Return (x, y) of the center of cell containing provided text 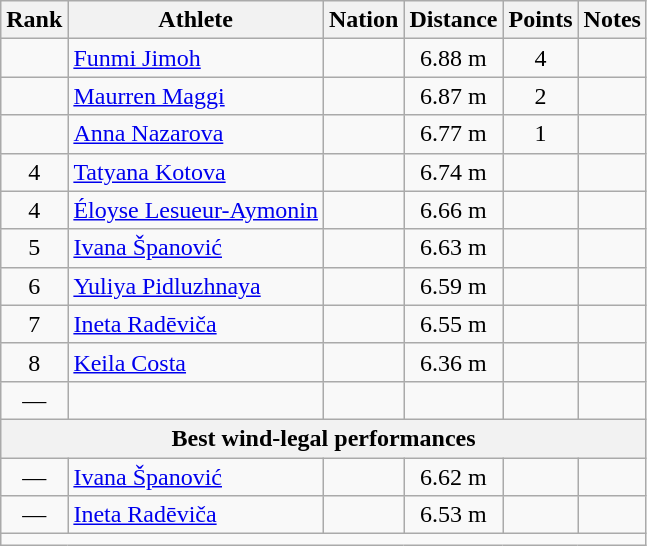
6.63 m (454, 248)
Maurren Maggi (196, 96)
6.88 m (454, 58)
5 (34, 248)
6 (34, 286)
7 (34, 324)
Anna Nazarova (196, 134)
6.77 m (454, 134)
8 (34, 362)
Distance (454, 20)
6.36 m (454, 362)
Points (540, 20)
Keila Costa (196, 362)
6.62 m (454, 477)
Athlete (196, 20)
6.87 m (454, 96)
6.59 m (454, 286)
6.74 m (454, 172)
Tatyana Kotova (196, 172)
Rank (34, 20)
6.66 m (454, 210)
6.53 m (454, 515)
Éloyse Lesueur-Aymonin (196, 210)
Notes (612, 20)
Best wind-legal performances (324, 438)
2 (540, 96)
Funmi Jimoh (196, 58)
1 (540, 134)
6.55 m (454, 324)
Yuliya Pidluzhnaya (196, 286)
Nation (364, 20)
